Return the (X, Y) coordinate for the center point of the cell that contains the specified text.  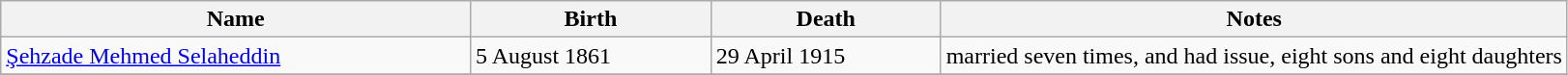
5 August 1861 (592, 56)
Şehzade Mehmed Selaheddin (236, 56)
Name (236, 19)
Death (826, 19)
Birth (592, 19)
Notes (1254, 19)
29 April 1915 (826, 56)
married seven times, and had issue, eight sons and eight daughters (1254, 56)
